Return [x, y] of the center of cell containing provided text 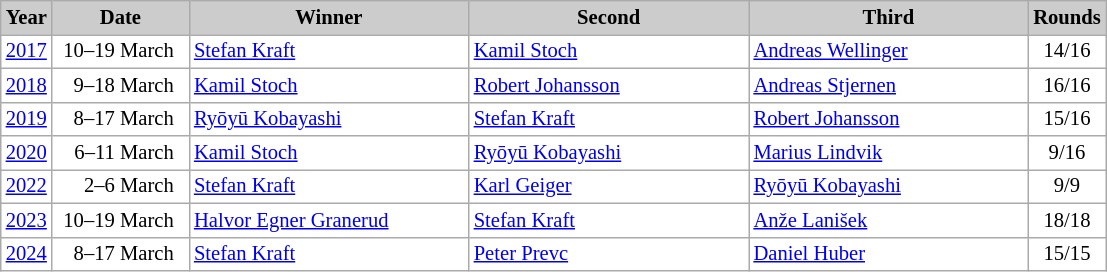
Third [888, 17]
Marius Lindvik [888, 153]
2018 [26, 85]
2023 [26, 220]
6–11 March [120, 153]
Year [26, 17]
2024 [26, 254]
Anže Lanišek [888, 220]
Winner [329, 17]
14/16 [1066, 51]
15/15 [1066, 254]
Second [609, 17]
9/9 [1066, 186]
2–6 March [120, 186]
Andreas Wellinger [888, 51]
2019 [26, 119]
2017 [26, 51]
2020 [26, 153]
9–18 March [120, 85]
Rounds [1066, 17]
Daniel Huber [888, 254]
18/18 [1066, 220]
2022 [26, 186]
Karl Geiger [609, 186]
9/16 [1066, 153]
Date [120, 17]
Andreas Stjernen [888, 85]
16/16 [1066, 85]
15/16 [1066, 119]
Halvor Egner Granerud [329, 220]
Peter Prevc [609, 254]
